Return [x, y] of the center of cell containing provided text 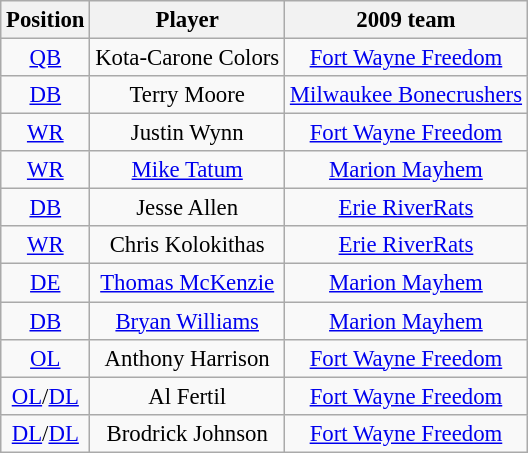
DL/DL [46, 433]
DE [46, 283]
Bryan Williams [188, 321]
Al Fertil [188, 396]
Player [188, 20]
2009 team [406, 20]
Milwaukee Bonecrushers [406, 95]
OL [46, 358]
Kota-Carone Colors [188, 58]
Brodrick Johnson [188, 433]
Anthony Harrison [188, 358]
QB [46, 58]
Justin Wynn [188, 133]
Position [46, 20]
Thomas McKenzie [188, 283]
Mike Tatum [188, 170]
OL/DL [46, 396]
Terry Moore [188, 95]
Chris Kolokithas [188, 245]
Jesse Allen [188, 208]
